Provide the [x, y] coordinate of the cell's center where the given text is located.  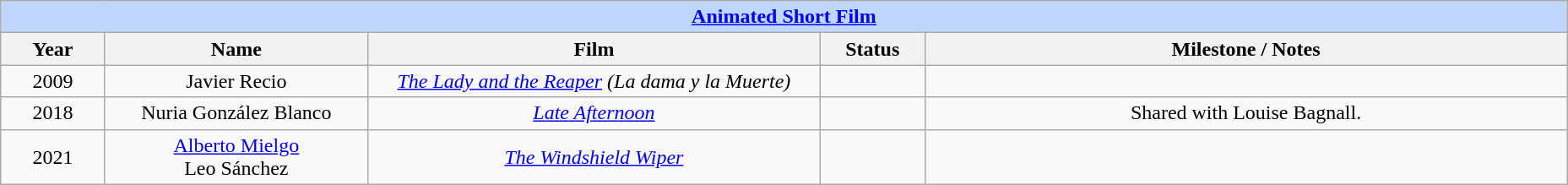
Alberto MielgoLeo Sánchez [236, 157]
The Windshield Wiper [594, 157]
Animated Short Film [784, 17]
2018 [53, 113]
2021 [53, 157]
Year [53, 49]
Nuria González Blanco [236, 113]
Milestone / Notes [1246, 49]
2009 [53, 81]
Status [872, 49]
Late Afternoon [594, 113]
The Lady and the Reaper (La dama y la Muerte) [594, 81]
Name [236, 49]
Javier Recio [236, 81]
Shared with Louise Bagnall. [1246, 113]
Film [594, 49]
